Extract the (X, Y) coordinate from the center of the cell holding the provided text.  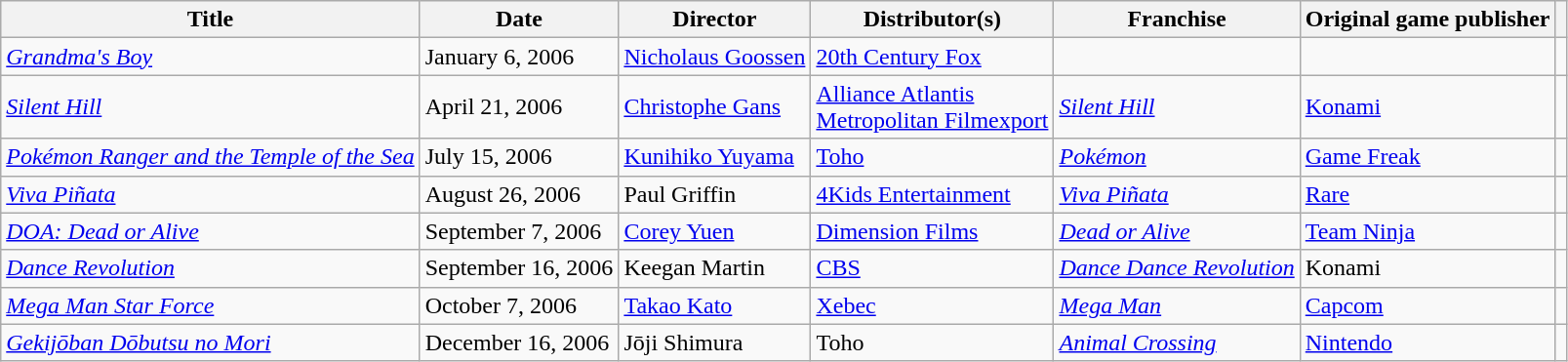
Mega Man (1177, 305)
Nicholaus Goossen (714, 57)
Distributor(s) (933, 20)
Xebec (933, 305)
Dimension Films (933, 231)
Paul Griffin (714, 194)
Christophe Gans (714, 107)
December 16, 2006 (519, 342)
Animal Crossing (1177, 342)
Keegan Martin (714, 268)
Rare (1427, 194)
October 7, 2006 (519, 305)
Dance Revolution (211, 268)
Pokémon (1177, 157)
Jōji Shimura (714, 342)
Corey Yuen (714, 231)
April 21, 2006 (519, 107)
July 15, 2006 (519, 157)
September 7, 2006 (519, 231)
August 26, 2006 (519, 194)
September 16, 2006 (519, 268)
Grandma's Boy (211, 57)
Dance Dance Revolution (1177, 268)
Director (714, 20)
Franchise (1177, 20)
Dead or Alive (1177, 231)
Pokémon Ranger and the Temple of the Sea (211, 157)
4Kids Entertainment (933, 194)
Original game publisher (1427, 20)
CBS (933, 268)
Team Ninja (1427, 231)
Nintendo (1427, 342)
DOA: Dead or Alive (211, 231)
January 6, 2006 (519, 57)
Takao Kato (714, 305)
Mega Man Star Force (211, 305)
Game Freak (1427, 157)
Kunihiko Yuyama (714, 157)
Date (519, 20)
Title (211, 20)
Gekijōban Dōbutsu no Mori (211, 342)
Alliance Atlantis Metropolitan Filmexport (933, 107)
Capcom (1427, 305)
20th Century Fox (933, 57)
